Provide the [x, y] coordinate of the cell's center where the given text is located.  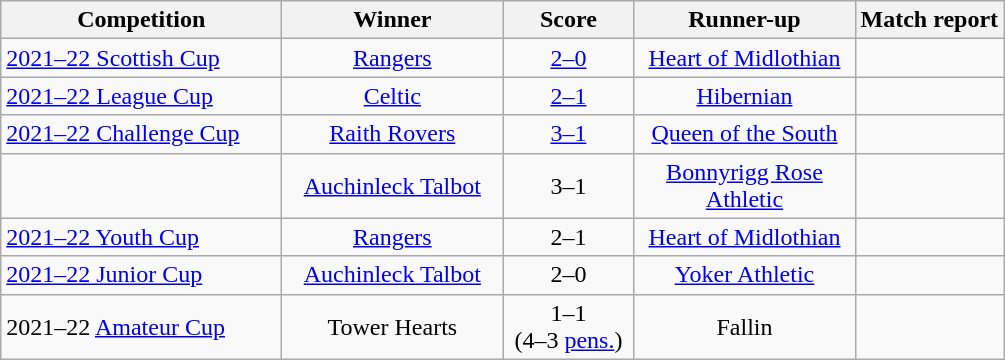
Runner-up [744, 20]
Yoker Athletic [744, 275]
Queen of the South [744, 134]
Match report [930, 20]
2021–22 League Cup [142, 96]
1–1 (4–3 pens.) [568, 326]
Tower Hearts [392, 326]
Raith Rovers [392, 134]
Celtic [392, 96]
Winner [392, 20]
2021–22 Challenge Cup [142, 134]
2021–22 Youth Cup [142, 237]
2021–22 Amateur Cup [142, 326]
2021–22 Junior Cup [142, 275]
Hibernian [744, 96]
Competition [142, 20]
Bonnyrigg Rose Athletic [744, 186]
2021–22 Scottish Cup [142, 58]
Score [568, 20]
Fallin [744, 326]
